Locate the cell with the specified text and output its [X, Y] center coordinate. 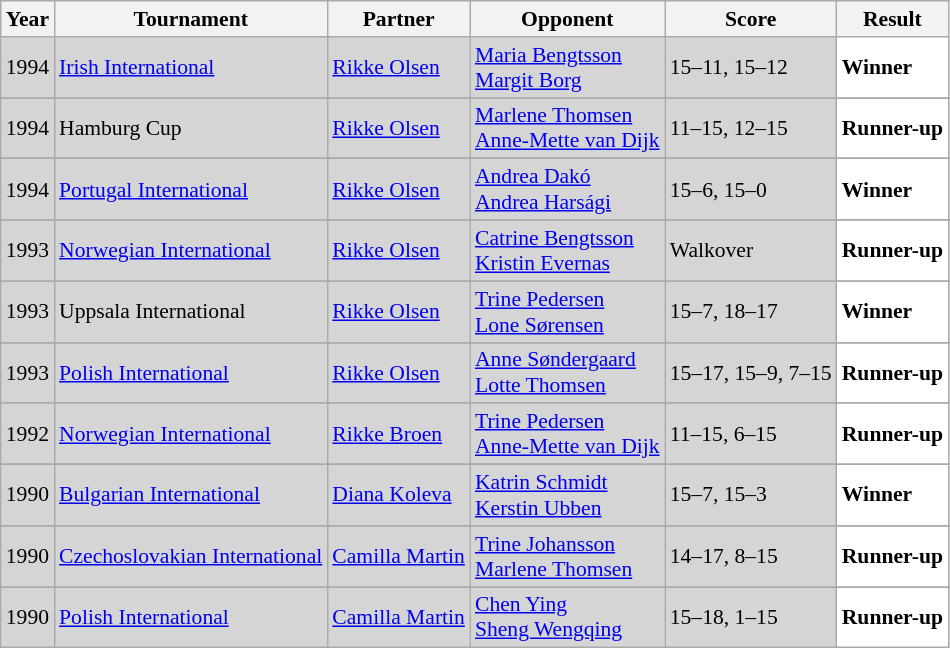
Trine Pedersen Lone Sørensen [568, 312]
Score [751, 19]
15–7, 18–17 [751, 312]
Hamburg Cup [190, 128]
Marlene Thomsen Anne-Mette van Dijk [568, 128]
Uppsala International [190, 312]
15–11, 15–12 [751, 68]
Czechoslovakian International [190, 556]
Year [28, 19]
1992 [28, 434]
Opponent [568, 19]
Tournament [190, 19]
15–7, 15–3 [751, 496]
Maria Bengtsson Margit Borg [568, 68]
14–17, 8–15 [751, 556]
Walkover [751, 250]
Rikke Broen [398, 434]
Andrea Dakó Andrea Harsági [568, 190]
Partner [398, 19]
Trine Johansson Marlene Thomsen [568, 556]
Chen Ying Sheng Wengqing [568, 618]
Catrine Bengtsson Kristin Evernas [568, 250]
Portugal International [190, 190]
11–15, 12–15 [751, 128]
15–18, 1–15 [751, 618]
Trine Pedersen Anne-Mette van Dijk [568, 434]
Katrin Schmidt Kerstin Ubben [568, 496]
Anne Søndergaard Lotte Thomsen [568, 372]
Bulgarian International [190, 496]
15–17, 15–9, 7–15 [751, 372]
15–6, 15–0 [751, 190]
Diana Koleva [398, 496]
Result [892, 19]
11–15, 6–15 [751, 434]
Irish International [190, 68]
